Identify which cell holds the provided text, then report its [X, Y] central coordinate. 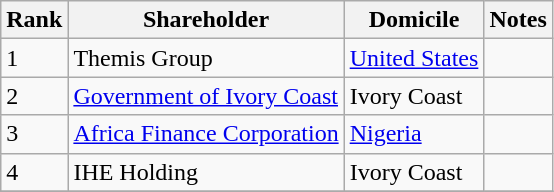
2 [34, 96]
4 [34, 172]
Government of Ivory Coast [206, 96]
Nigeria [414, 134]
Rank [34, 20]
1 [34, 58]
Notes [518, 20]
3 [34, 134]
Shareholder [206, 20]
IHE Holding [206, 172]
Domicile [414, 20]
United States [414, 58]
Themis Group [206, 58]
Africa Finance Corporation [206, 134]
